Determine the (x, y) coordinate at the center of the cell enclosing the given text.  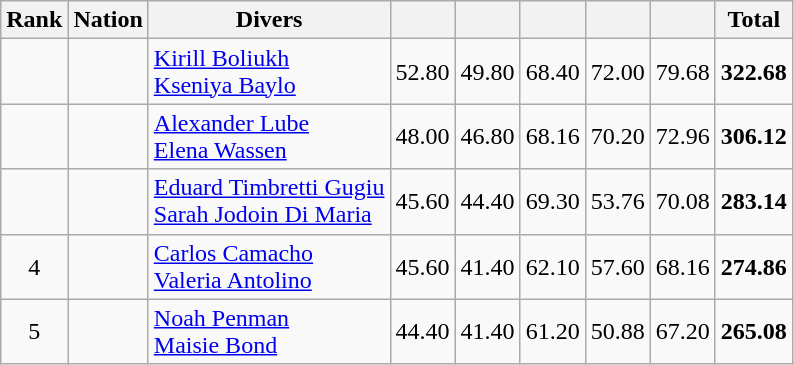
72.96 (682, 136)
69.30 (552, 202)
4 (34, 266)
274.86 (754, 266)
Kirill BoliukhKseniya Baylo (269, 72)
72.00 (618, 72)
50.88 (618, 332)
322.68 (754, 72)
70.08 (682, 202)
48.00 (422, 136)
52.80 (422, 72)
62.10 (552, 266)
5 (34, 332)
57.60 (618, 266)
70.20 (618, 136)
67.20 (682, 332)
Alexander LubeElena Wassen (269, 136)
Noah PenmanMaisie Bond (269, 332)
49.80 (488, 72)
Divers (269, 20)
283.14 (754, 202)
68.40 (552, 72)
46.80 (488, 136)
Eduard Timbretti GugiuSarah Jodoin Di Maria (269, 202)
53.76 (618, 202)
Rank (34, 20)
Total (754, 20)
79.68 (682, 72)
306.12 (754, 136)
Carlos CamachoValeria Antolino (269, 266)
Nation (108, 20)
61.20 (552, 332)
265.08 (754, 332)
